Capture the cell that displays the provided text and extract its (X, Y) central coordinate. 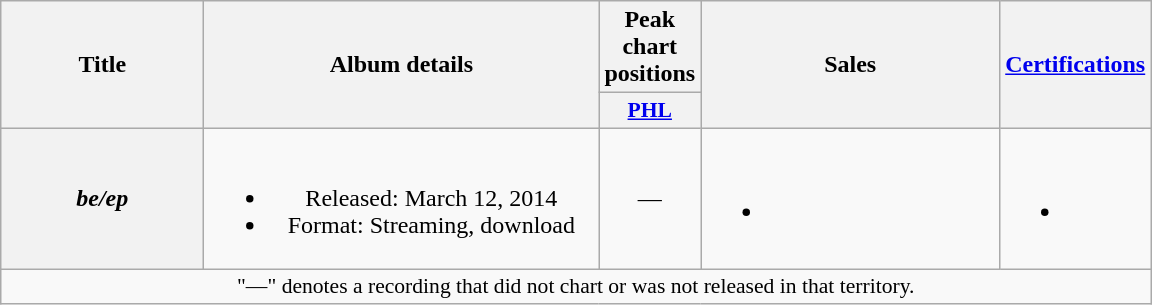
be/ep (102, 198)
— (650, 198)
Released: March 12, 2014Format: Streaming, download (402, 198)
Title (102, 65)
Sales (850, 65)
PHL (650, 111)
"—" denotes a recording that did not chart or was not released in that territory. (576, 286)
Peak chart positions (650, 47)
Certifications (1076, 65)
Album details (402, 65)
